Output the (X, Y) coordinate of the center of the cell containing the given text.  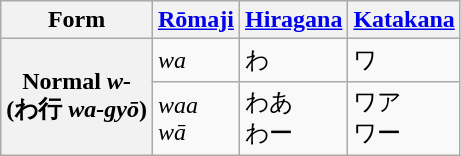
わあわー (294, 118)
Form (77, 20)
わ (294, 60)
Hiragana (294, 20)
ワアワー (404, 118)
ワ (404, 60)
Katakana (404, 20)
Rōmaji (196, 20)
waawā (196, 118)
Normal w-(わ行 wa-gyō) (77, 98)
wa (196, 60)
